Output the [X, Y] coordinate of the center of the cell containing the given text.  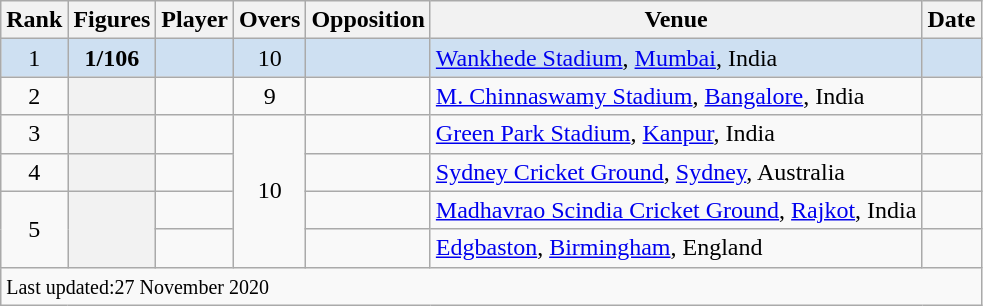
Figures [112, 20]
Venue [676, 20]
Edgbaston, Birmingham, England [676, 248]
Overs [270, 20]
Rank [34, 20]
Madhavrao Scindia Cricket Ground, Rajkot, India [676, 210]
4 [34, 172]
Player [195, 20]
Sydney Cricket Ground, Sydney, Australia [676, 172]
1 [34, 58]
Date [952, 20]
9 [270, 96]
3 [34, 134]
Wankhede Stadium, Mumbai, India [676, 58]
2 [34, 96]
Green Park Stadium, Kanpur, India [676, 134]
5 [34, 229]
Last updated:27 November 2020 [491, 286]
1/106 [112, 58]
Opposition [368, 20]
M. Chinnaswamy Stadium, Bangalore, India [676, 96]
